From the cell containing the given text, extract its center point as [X, Y] coordinate. 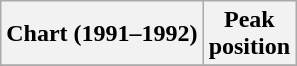
Chart (1991–1992) [102, 34]
Peakposition [249, 34]
